Detect which cell encompasses the target text, then output its (x, y) center coordinate. 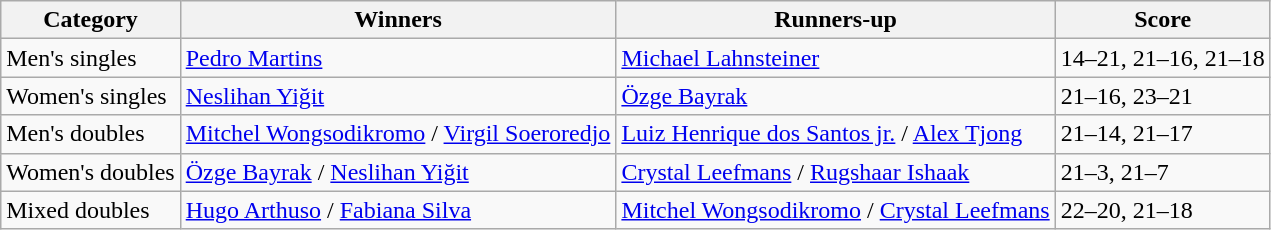
Score (1162, 20)
Men's doubles (90, 134)
Michael Lahnsteiner (836, 58)
Runners-up (836, 20)
Luiz Henrique dos Santos jr. / Alex Tjong (836, 134)
14–21, 21–16, 21–18 (1162, 58)
Özge Bayrak (836, 96)
21–16, 23–21 (1162, 96)
21–14, 21–17 (1162, 134)
Özge Bayrak / Neslihan Yiğit (398, 172)
22–20, 21–18 (1162, 210)
Winners (398, 20)
Category (90, 20)
Women's doubles (90, 172)
21–3, 21–7 (1162, 172)
Mixed doubles (90, 210)
Hugo Arthuso / Fabiana Silva (398, 210)
Mitchel Wongsodikromo / Crystal Leefmans (836, 210)
Men's singles (90, 58)
Pedro Martins (398, 58)
Women's singles (90, 96)
Neslihan Yiğit (398, 96)
Mitchel Wongsodikromo / Virgil Soeroredjo (398, 134)
Crystal Leefmans / Rugshaar Ishaak (836, 172)
